Search for the cell housing the specified text and yield its [x, y] center coordinate. 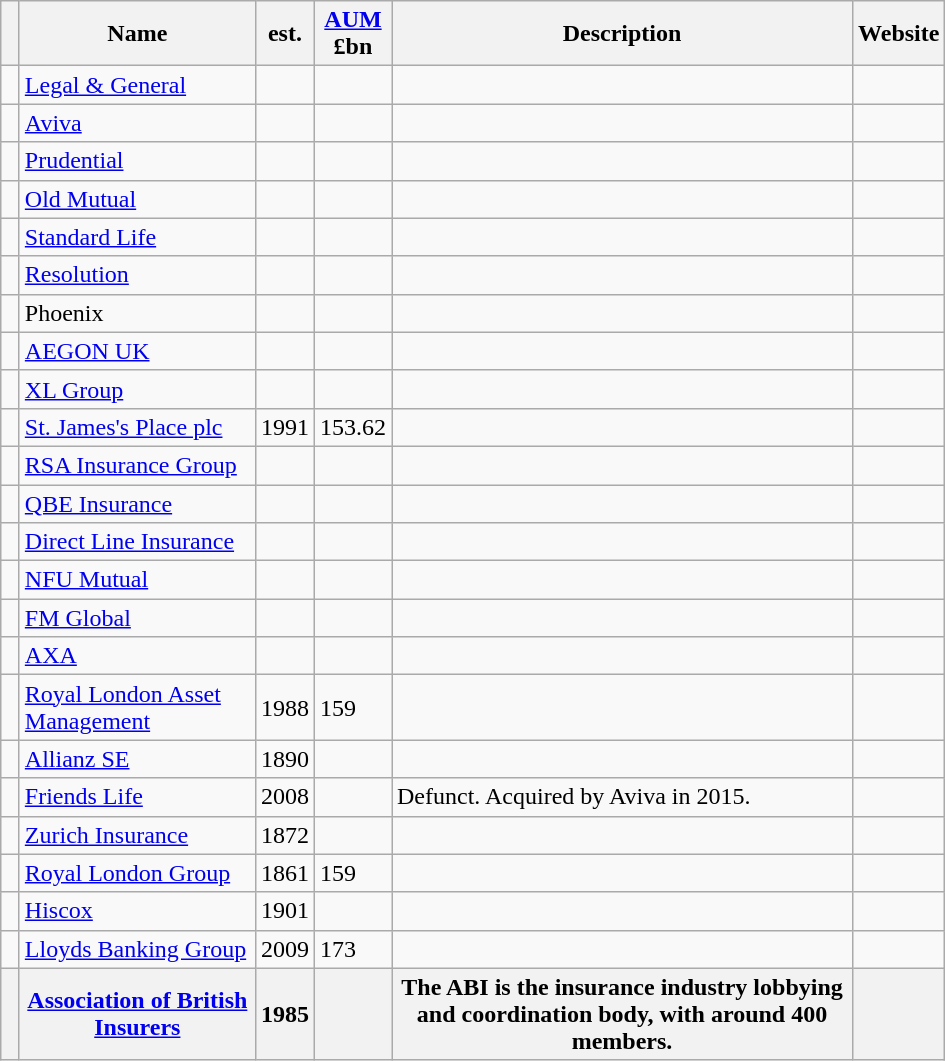
St. James's Place plc [137, 427]
153.62 [352, 427]
NFU Mutual [137, 580]
1991 [284, 427]
QBE Insurance [137, 503]
Resolution [137, 275]
Aviva [137, 123]
Old Mutual [137, 199]
Standard Life [137, 237]
Description [622, 34]
2008 [284, 797]
1872 [284, 835]
Phoenix [137, 313]
AXA [137, 656]
AEGON UK [137, 351]
Website [899, 34]
Name [137, 34]
RSA Insurance Group [137, 465]
Direct Line Insurance [137, 542]
est. [284, 34]
Hiscox [137, 911]
Legal & General [137, 85]
Allianz SE [137, 759]
Royal London Asset Management [137, 708]
1861 [284, 873]
1988 [284, 708]
Defunct. Acquired by Aviva in 2015. [622, 797]
FM Global [137, 618]
Zurich Insurance [137, 835]
Prudential [137, 161]
173 [352, 949]
Royal London Group [137, 873]
The ABI is the insurance industry lobbying and coordination body, with around 400 members. [622, 1014]
Lloyds Banking Group [137, 949]
Friends Life [137, 797]
1985 [284, 1014]
2009 [284, 949]
Association of British Insurers [137, 1014]
1890 [284, 759]
XL Group [137, 389]
AUM £bn [352, 34]
1901 [284, 911]
